Locate the cell with the specified text and output its (x, y) center coordinate. 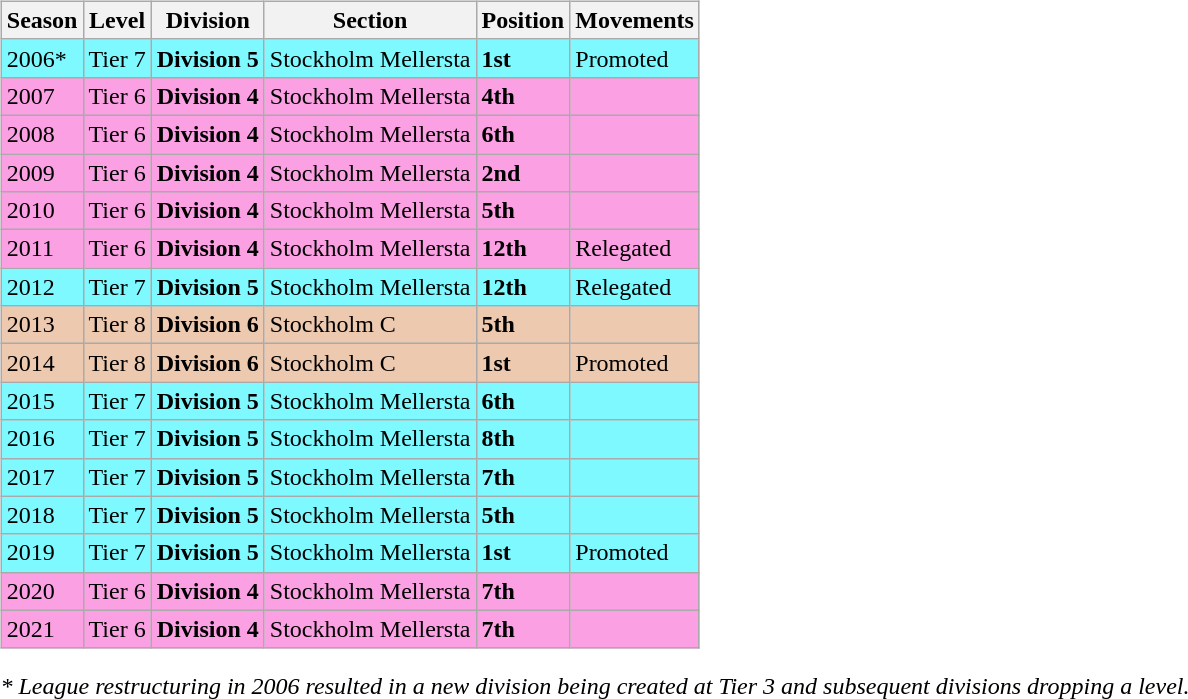
Section (370, 20)
Level (117, 20)
Division (208, 20)
2019 (42, 553)
Movements (635, 20)
2018 (42, 515)
2017 (42, 477)
2007 (42, 96)
2020 (42, 591)
Season (42, 20)
2013 (42, 325)
8th (523, 439)
2012 (42, 287)
Position (523, 20)
4th (523, 96)
2016 (42, 439)
2006* (42, 58)
2015 (42, 401)
2021 (42, 629)
2009 (42, 173)
2014 (42, 363)
2011 (42, 249)
2010 (42, 211)
2nd (523, 173)
2008 (42, 134)
